Identify which cell holds the provided text, then report its (x, y) central coordinate. 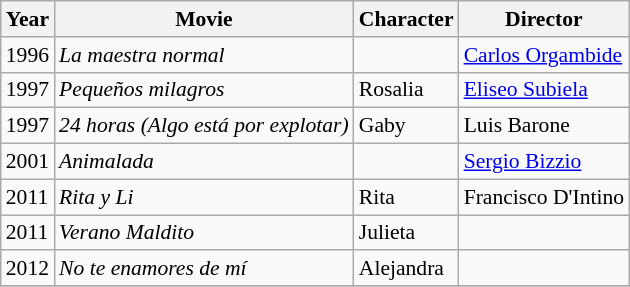
Julieta (406, 233)
Eliseo Subiela (544, 90)
Rita (406, 197)
2001 (28, 162)
2012 (28, 269)
Francisco D'Intino (544, 197)
1996 (28, 55)
Gaby (406, 126)
Verano Maldito (204, 233)
Director (544, 19)
Character (406, 19)
Sergio Bizzio (544, 162)
Movie (204, 19)
Carlos Orgambide (544, 55)
Alejandra (406, 269)
Rita y Li (204, 197)
Rosalia (406, 90)
No te enamores de mí (204, 269)
La maestra normal (204, 55)
Animalada (204, 162)
Year (28, 19)
Pequeños milagros (204, 90)
Luis Barone (544, 126)
24 horas (Algo está por explotar) (204, 126)
